Identify which cell holds the provided text, then report its (x, y) central coordinate. 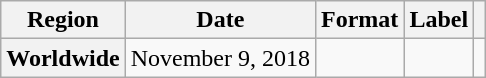
Region (63, 20)
Format (360, 20)
Date (220, 20)
Worldwide (63, 58)
Label (439, 20)
November 9, 2018 (220, 58)
